Scan for the cell matching the given text and deliver its [X, Y] coordinate at center. 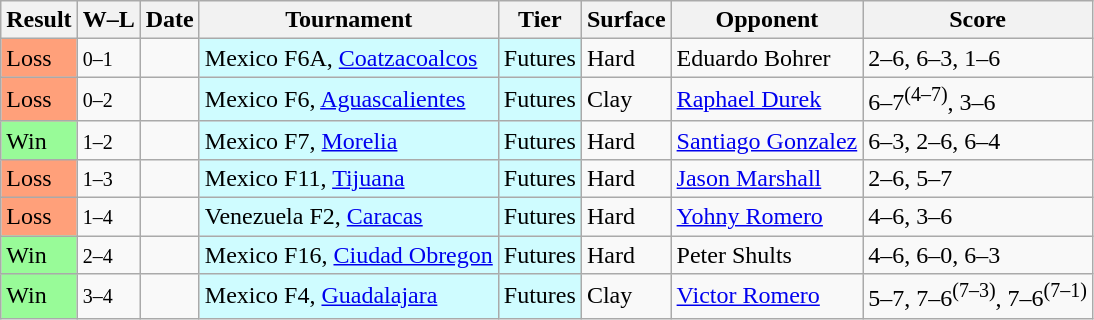
0–2 [108, 100]
Date [170, 20]
1–2 [108, 140]
4–6, 6–0, 6–3 [978, 255]
Tournament [348, 20]
Venezuela F2, Caracas [348, 217]
Jason Marshall [767, 178]
0–1 [108, 58]
Surface [626, 20]
2–6, 6–3, 1–6 [978, 58]
1–4 [108, 217]
6–7(4–7), 3–6 [978, 100]
Victor Romero [767, 296]
Score [978, 20]
1–3 [108, 178]
4–6, 3–6 [978, 217]
2–4 [108, 255]
Mexico F16, Ciudad Obregon [348, 255]
Mexico F11, Tijuana [348, 178]
Tier [540, 20]
6–3, 2–6, 6–4 [978, 140]
5–7, 7–6(7–3), 7–6(7–1) [978, 296]
Mexico F6, Aguascalientes [348, 100]
2–6, 5–7 [978, 178]
Yohny Romero [767, 217]
Mexico F4, Guadalajara [348, 296]
Result [39, 20]
Santiago Gonzalez [767, 140]
Mexico F6A, Coatzacoalcos [348, 58]
3–4 [108, 296]
Raphael Durek [767, 100]
Peter Shults [767, 255]
Opponent [767, 20]
Mexico F7, Morelia [348, 140]
W–L [108, 20]
Eduardo Bohrer [767, 58]
